Return (x, y) of the center of cell containing provided text 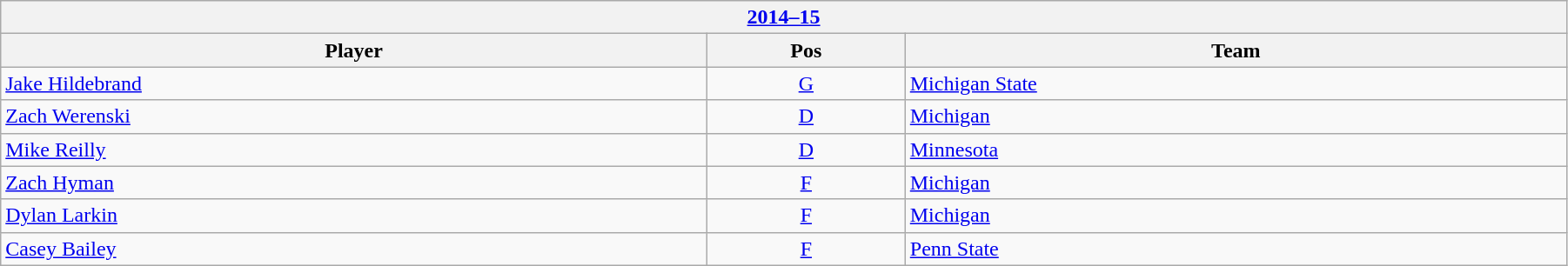
Dylan Larkin (354, 216)
Zach Hyman (354, 183)
Minnesota (1236, 150)
Mike Reilly (354, 150)
Casey Bailey (354, 249)
Michigan State (1236, 83)
G (806, 83)
Penn State (1236, 249)
Pos (806, 50)
Jake Hildebrand (354, 83)
2014–15 (784, 17)
Zach Werenski (354, 116)
Team (1236, 50)
Player (354, 50)
